Identify which cell holds the provided text, then report its (X, Y) central coordinate. 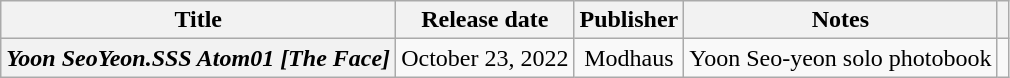
Release date (485, 20)
October 23, 2022 (485, 58)
Notes (840, 20)
Publisher (629, 20)
Yoon Seo-yeon solo photobook (840, 58)
Yoon SeoYeon.SSS Atom01 [The Face] (198, 58)
Title (198, 20)
Modhaus (629, 58)
